Identify which cell holds the provided text, then report its (X, Y) central coordinate. 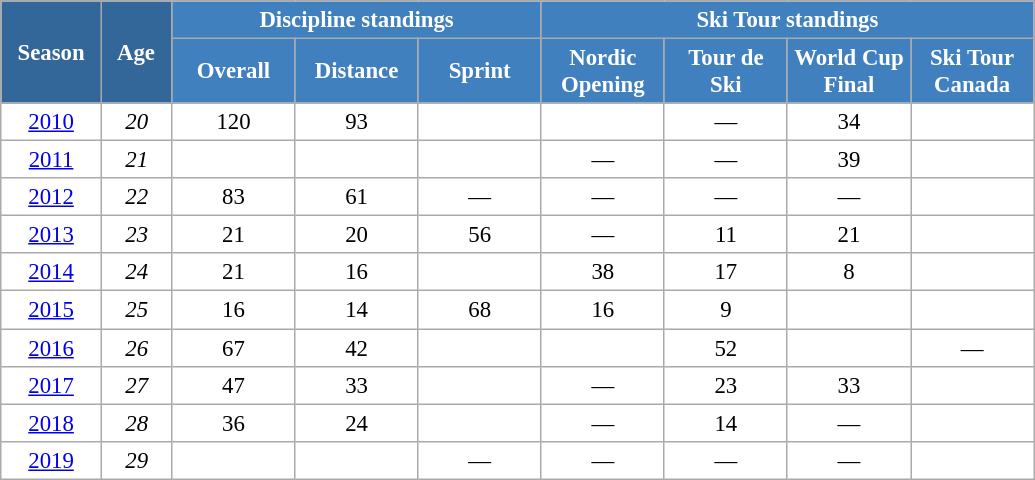
47 (234, 385)
42 (356, 348)
2010 (52, 122)
22 (136, 197)
17 (726, 273)
NordicOpening (602, 72)
2016 (52, 348)
Ski Tour standings (787, 20)
34 (848, 122)
Ski TourCanada (972, 72)
9 (726, 310)
2011 (52, 160)
2018 (52, 423)
Age (136, 52)
2013 (52, 235)
38 (602, 273)
2019 (52, 460)
120 (234, 122)
Tour deSki (726, 72)
36 (234, 423)
2015 (52, 310)
Distance (356, 72)
28 (136, 423)
11 (726, 235)
56 (480, 235)
25 (136, 310)
Season (52, 52)
52 (726, 348)
68 (480, 310)
Overall (234, 72)
67 (234, 348)
2014 (52, 273)
World CupFinal (848, 72)
8 (848, 273)
27 (136, 385)
Sprint (480, 72)
2012 (52, 197)
29 (136, 460)
39 (848, 160)
83 (234, 197)
26 (136, 348)
93 (356, 122)
Discipline standings (356, 20)
2017 (52, 385)
61 (356, 197)
